Scan for the cell matching the given text and deliver its (X, Y) coordinate at center. 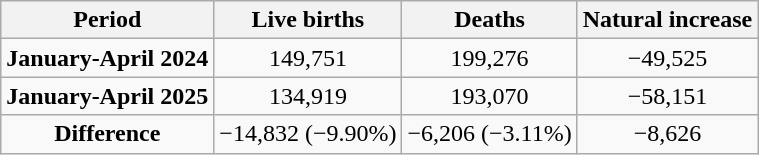
193,070 (490, 96)
Difference (108, 134)
January-April 2025 (108, 96)
Deaths (490, 20)
−6,206 (−3.11%) (490, 134)
Period (108, 20)
−58,151 (668, 96)
−8,626 (668, 134)
149,751 (308, 58)
Live births (308, 20)
134,919 (308, 96)
199,276 (490, 58)
January-April 2024 (108, 58)
Natural increase (668, 20)
−49,525 (668, 58)
−14,832 (−9.90%) (308, 134)
